Scan for the cell matching the given text and deliver its [x, y] coordinate at center. 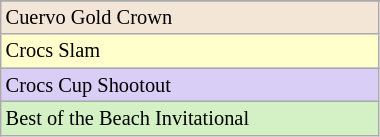
Cuervo Gold Crown [190, 17]
Crocs Cup Shootout [190, 85]
Crocs Slam [190, 51]
Best of the Beach Invitational [190, 118]
